Determine the (X, Y) coordinate at the center of the cell enclosing the given text.  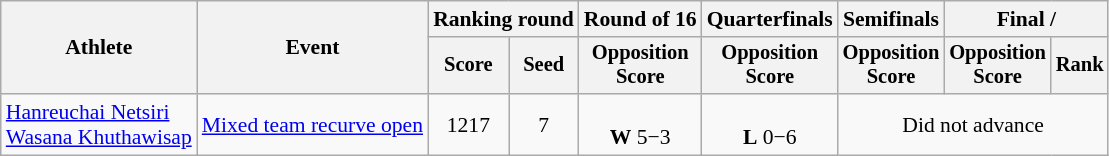
Mixed team recurve open (312, 124)
Seed (544, 66)
Rank (1080, 66)
Semifinals (892, 19)
7 (544, 124)
W 5−3 (640, 124)
Athlete (99, 48)
Quarterfinals (770, 19)
Event (312, 48)
Score (468, 66)
L 0−6 (770, 124)
Hanreuchai Netsiri Wasana Khuthawisap (99, 124)
Round of 16 (640, 19)
Did not advance (974, 124)
Final / (1026, 19)
1217 (468, 124)
Ranking round (504, 19)
